For the text-containing cell, return its midpoint in (X, Y) coordinate format. 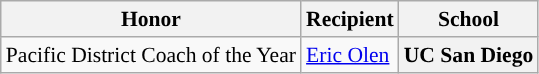
Honor (151, 19)
UC San Diego (469, 55)
School (469, 19)
Recipient (350, 19)
Eric Olen (350, 55)
Pacific District Coach of the Year (151, 55)
